Search for the cell housing the specified text and yield its (x, y) center coordinate. 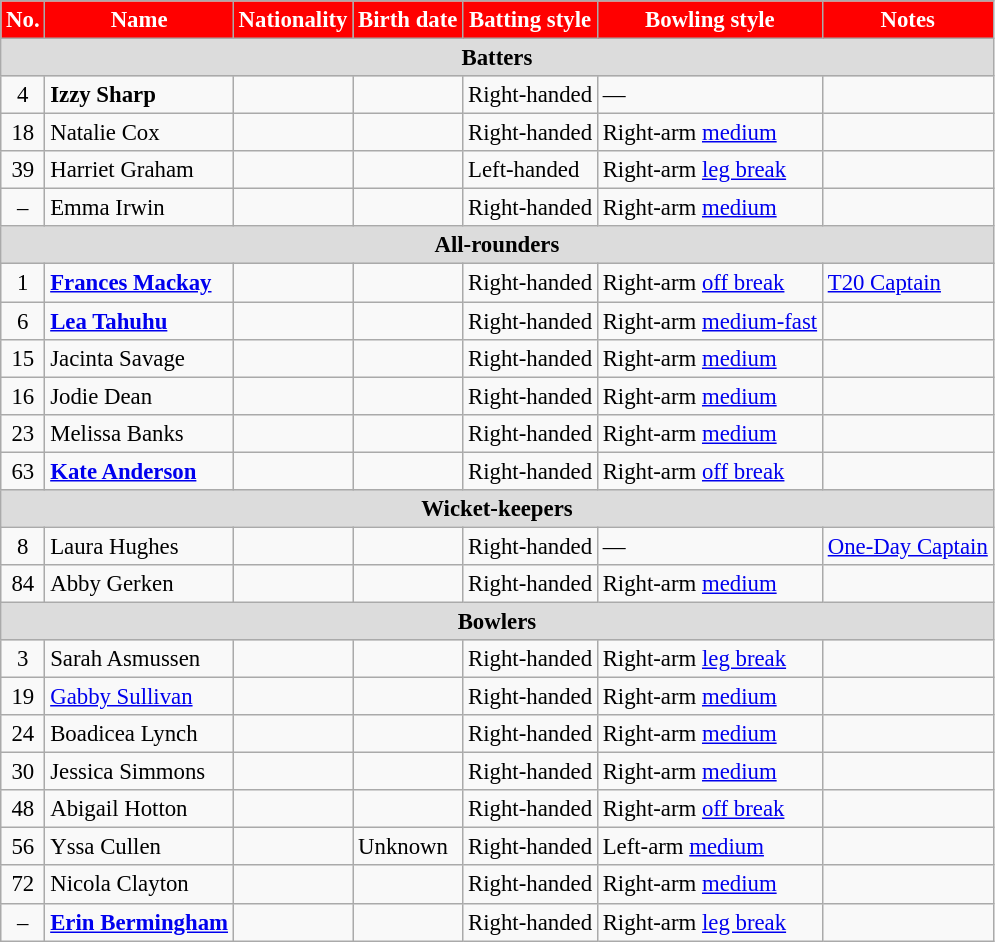
Emma Irwin (139, 208)
Erin Bermingham (139, 922)
T20 Captain (908, 283)
Melissa Banks (139, 433)
39 (23, 170)
Frances Mackay (139, 283)
One-Day Captain (908, 546)
18 (23, 133)
56 (23, 847)
Left-handed (530, 170)
24 (23, 734)
Bowlers (497, 621)
63 (23, 471)
Jessica Simmons (139, 772)
Natalie Cox (139, 133)
15 (23, 358)
Boadicea Lynch (139, 734)
Abigail Hotton (139, 809)
Nationality (292, 20)
6 (23, 321)
Abby Gerken (139, 584)
Wicket-keepers (497, 509)
Bowling style (710, 20)
4 (23, 95)
Lea Tahuhu (139, 321)
1 (23, 283)
Gabby Sullivan (139, 697)
Birth date (408, 20)
Harriet Graham (139, 170)
Batting style (530, 20)
Left-arm medium (710, 847)
48 (23, 809)
30 (23, 772)
Laura Hughes (139, 546)
16 (23, 396)
Notes (908, 20)
8 (23, 546)
Jodie Dean (139, 396)
Jacinta Savage (139, 358)
Unknown (408, 847)
Right-arm medium-fast (710, 321)
Name (139, 20)
3 (23, 659)
Nicola Clayton (139, 885)
72 (23, 885)
23 (23, 433)
No. (23, 20)
Yssa Cullen (139, 847)
Sarah Asmussen (139, 659)
19 (23, 697)
84 (23, 584)
Izzy Sharp (139, 95)
Kate Anderson (139, 471)
All-rounders (497, 245)
Batters (497, 58)
